Capture the cell that displays the provided text and extract its (X, Y) central coordinate. 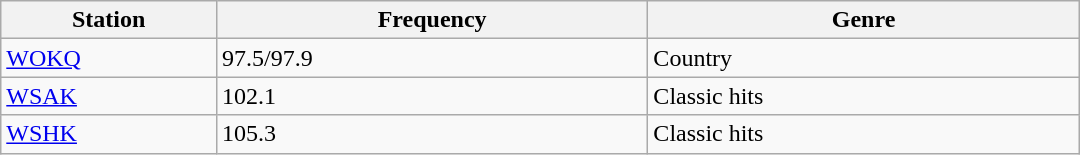
WOKQ (109, 58)
Frequency (432, 20)
97.5/97.9 (432, 58)
Genre (864, 20)
105.3 (432, 134)
Station (109, 20)
102.1 (432, 96)
WSAK (109, 96)
Country (864, 58)
WSHK (109, 134)
